Pinpoint the cell where the given text exists, returning its (X, Y) midpoint coordinate. 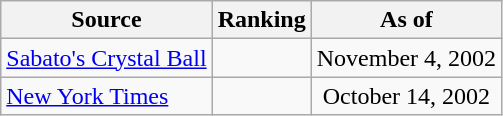
Source (106, 20)
As of (406, 20)
November 4, 2002 (406, 58)
New York Times (106, 96)
Ranking (262, 20)
Sabato's Crystal Ball (106, 58)
October 14, 2002 (406, 96)
